Extract the [x, y] coordinate from the center of the cell holding the provided text.  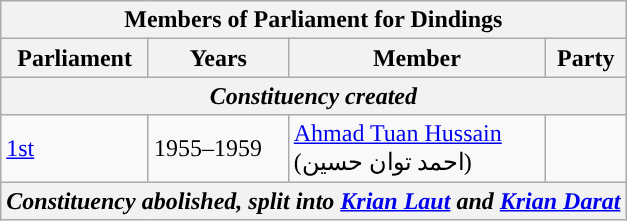
Parliament [75, 58]
Member [416, 58]
Party [586, 58]
Ahmad Tuan Hussain (احمد توان حسين) [416, 148]
Years [218, 58]
Constituency abolished, split into Krian Laut and Krian Darat [314, 201]
Members of Parliament for Dindings [314, 20]
Constituency created [314, 96]
1st [75, 148]
1955–1959 [218, 148]
